Find where the given text appears and provide that cell's center as [x, y] coordinate. 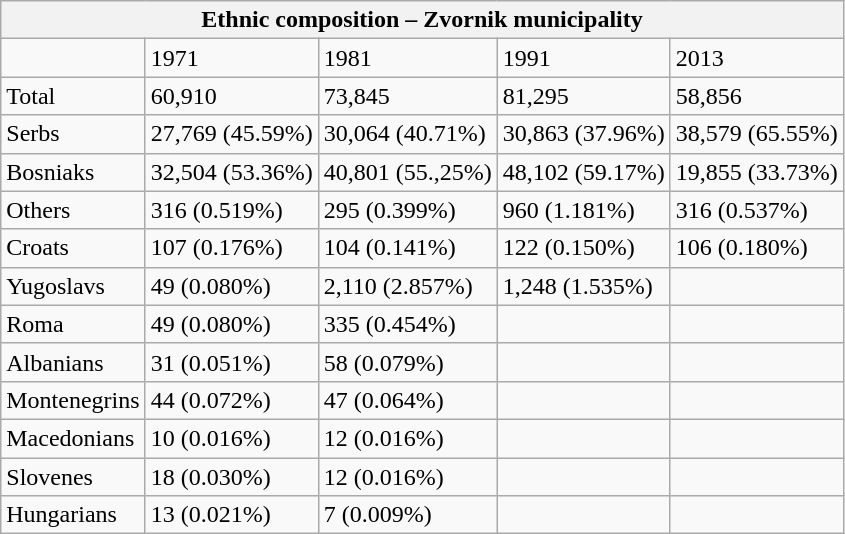
18 (0.030%) [232, 477]
48,102 (59.17%) [584, 172]
107 (0.176%) [232, 248]
58 (0.079%) [408, 362]
Roma [73, 324]
295 (0.399%) [408, 210]
10 (0.016%) [232, 438]
19,855 (33.73%) [756, 172]
1991 [584, 58]
13 (0.021%) [232, 515]
Hungarians [73, 515]
58,856 [756, 96]
7 (0.009%) [408, 515]
32,504 (53.36%) [232, 172]
1,248 (1.535%) [584, 286]
38,579 (65.55%) [756, 134]
40,801 (55.,25%) [408, 172]
Ethnic composition – Zvornik municipality [422, 20]
47 (0.064%) [408, 400]
Others [73, 210]
316 (0.519%) [232, 210]
44 (0.072%) [232, 400]
73,845 [408, 96]
Slovenes [73, 477]
30,863 (37.96%) [584, 134]
Serbs [73, 134]
316 (0.537%) [756, 210]
104 (0.141%) [408, 248]
81,295 [584, 96]
Yugoslavs [73, 286]
106 (0.180%) [756, 248]
Total [73, 96]
960 (1.181%) [584, 210]
31 (0.051%) [232, 362]
1971 [232, 58]
1981 [408, 58]
335 (0.454%) [408, 324]
2,110 (2.857%) [408, 286]
2013 [756, 58]
Croats [73, 248]
27,769 (45.59%) [232, 134]
60,910 [232, 96]
Macedonians [73, 438]
Albanians [73, 362]
30,064 (40.71%) [408, 134]
Bosniaks [73, 172]
122 (0.150%) [584, 248]
Montenegrins [73, 400]
